Scan for the cell matching the given text and deliver its (X, Y) coordinate at center. 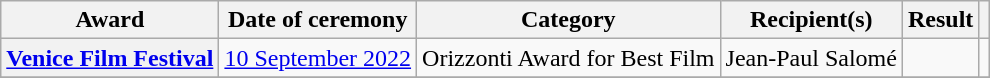
Award (110, 20)
Date of ceremony (318, 20)
Jean-Paul Salomé (811, 58)
Category (568, 20)
Recipient(s) (811, 20)
Orizzonti Award for Best Film (568, 58)
Venice Film Festival (110, 58)
Result (940, 20)
10 September 2022 (318, 58)
